Locate the cell with the specified text and output its [x, y] center coordinate. 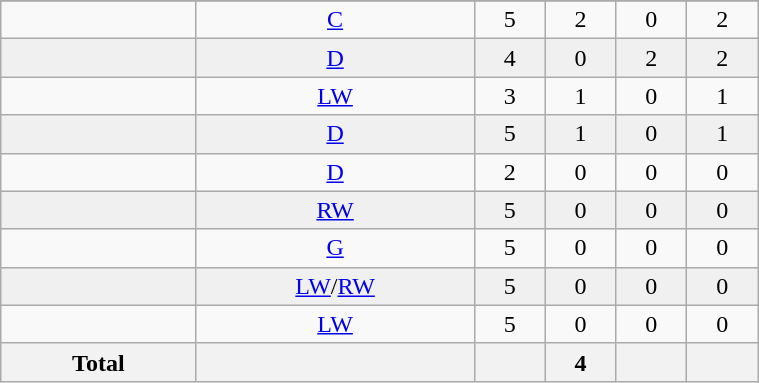
G [335, 248]
RW [335, 210]
Total [98, 362]
C [335, 20]
LW/RW [335, 286]
3 [510, 96]
